Capture the cell that displays the provided text and extract its (X, Y) central coordinate. 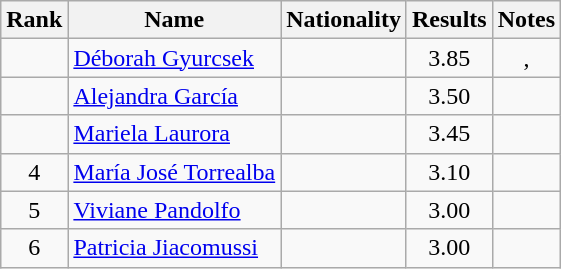
Patricia Jiacomussi (174, 248)
Déborah Gyurcsek (174, 58)
, (526, 58)
Notes (526, 20)
3.85 (449, 58)
4 (34, 172)
3.45 (449, 134)
5 (34, 210)
María José Torrealba (174, 172)
Nationality (344, 20)
Mariela Laurora (174, 134)
3.10 (449, 172)
Rank (34, 20)
Name (174, 20)
Alejandra García (174, 96)
Results (449, 20)
6 (34, 248)
3.50 (449, 96)
Viviane Pandolfo (174, 210)
